Search for the cell housing the specified text and yield its (x, y) center coordinate. 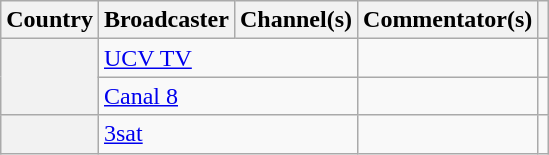
Canal 8 (228, 96)
Commentator(s) (448, 20)
Country (50, 20)
Channel(s) (296, 20)
Broadcaster (166, 20)
UCV TV (228, 58)
3sat (228, 134)
